Output the (x, y) coordinate of the center of the cell containing the given text.  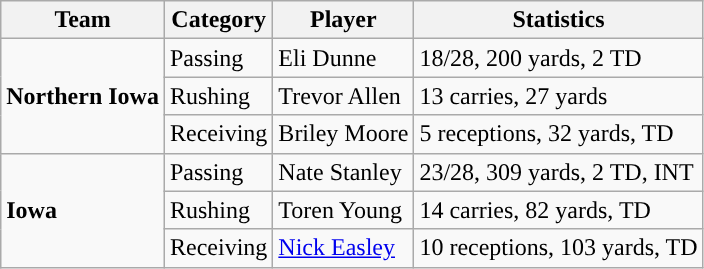
Eli Dunne (344, 58)
10 receptions, 103 yards, TD (558, 248)
Toren Young (344, 210)
Player (344, 20)
5 receptions, 32 yards, TD (558, 134)
Nick Easley (344, 248)
Team (83, 20)
Briley Moore (344, 134)
Iowa (83, 210)
13 carries, 27 yards (558, 96)
Trevor Allen (344, 96)
Statistics (558, 20)
Nate Stanley (344, 172)
Category (218, 20)
Northern Iowa (83, 96)
14 carries, 82 yards, TD (558, 210)
18/28, 200 yards, 2 TD (558, 58)
23/28, 309 yards, 2 TD, INT (558, 172)
